Provide the [X, Y] coordinate of the cell's center where the given text is located.  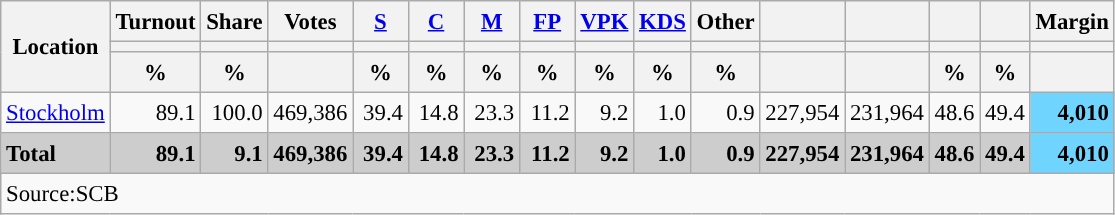
FP [547, 22]
C [436, 22]
9.1 [234, 154]
Source:SCB [558, 194]
Votes [310, 22]
M [492, 22]
Other [726, 22]
Location [56, 47]
100.0 [234, 114]
VPK [604, 22]
Turnout [156, 22]
Total [56, 154]
S [381, 22]
Share [234, 22]
Margin [1072, 22]
Stockholm [56, 114]
KDS [662, 22]
